Pinpoint the cell where the given text exists, returning its [X, Y] midpoint coordinate. 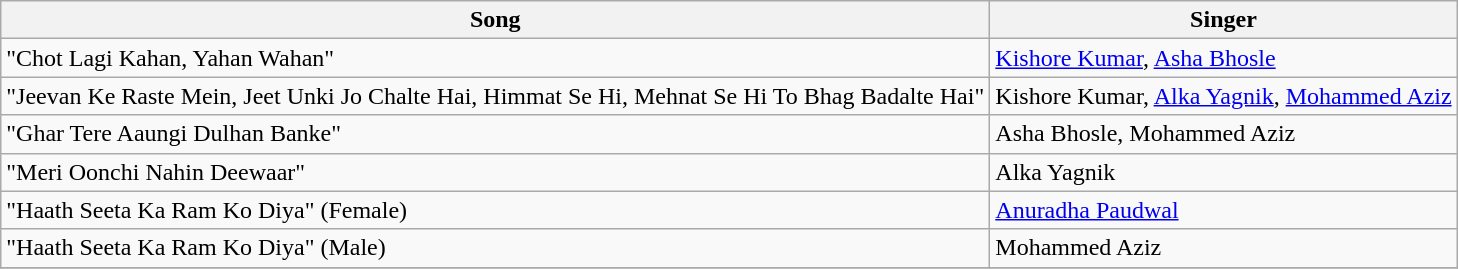
"Haath Seeta Ka Ram Ko Diya" (Male) [496, 248]
Kishore Kumar, Asha Bhosle [1224, 58]
"Haath Seeta Ka Ram Ko Diya" (Female) [496, 210]
"Meri Oonchi Nahin Deewaar" [496, 172]
Alka Yagnik [1224, 172]
"Ghar Tere Aaungi Dulhan Banke" [496, 134]
Song [496, 20]
"Jeevan Ke Raste Mein, Jeet Unki Jo Chalte Hai, Himmat Se Hi, Mehnat Se Hi To Bhag Badalte Hai" [496, 96]
Kishore Kumar, Alka Yagnik, Mohammed Aziz [1224, 96]
Asha Bhosle, Mohammed Aziz [1224, 134]
"Chot Lagi Kahan, Yahan Wahan" [496, 58]
Anuradha Paudwal [1224, 210]
Mohammed Aziz [1224, 248]
Singer [1224, 20]
